Capture the cell that displays the provided text and extract its [X, Y] central coordinate. 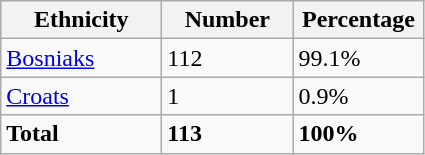
Bosniaks [82, 58]
Croats [82, 96]
112 [228, 58]
100% [358, 134]
0.9% [358, 96]
Number [228, 20]
Total [82, 134]
1 [228, 96]
99.1% [358, 58]
113 [228, 134]
Percentage [358, 20]
Ethnicity [82, 20]
